Search for the cell housing the specified text and yield its [X, Y] center coordinate. 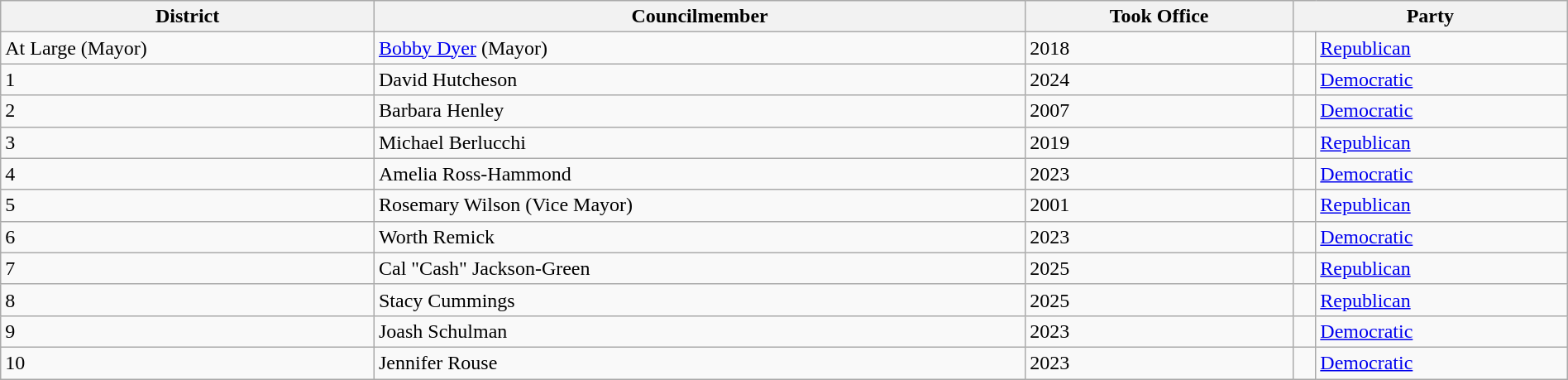
Cal "Cash" Jackson-Green [700, 268]
Worth Remick [700, 237]
9 [188, 331]
Barbara Henley [700, 111]
At Large (Mayor) [188, 48]
Bobby Dyer (Mayor) [700, 48]
2007 [1159, 111]
8 [188, 300]
2018 [1159, 48]
Jennifer Rouse [700, 363]
4 [188, 174]
District [188, 17]
7 [188, 268]
10 [188, 363]
6 [188, 237]
Councilmember [700, 17]
Michael Berlucchi [700, 142]
2 [188, 111]
Rosemary Wilson (Vice Mayor) [700, 205]
Joash Schulman [700, 331]
5 [188, 205]
Stacy Cummings [700, 300]
Party [1430, 17]
Amelia Ross-Hammond [700, 174]
2024 [1159, 79]
1 [188, 79]
2019 [1159, 142]
3 [188, 142]
Took Office [1159, 17]
2001 [1159, 205]
David Hutcheson [700, 79]
